Identify which cell holds the provided text, then report its [x, y] central coordinate. 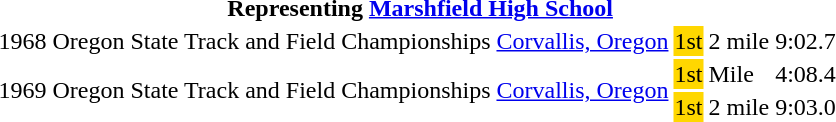
Mile [739, 74]
